For the text-containing cell, return its midpoint in [X, Y] coordinate format. 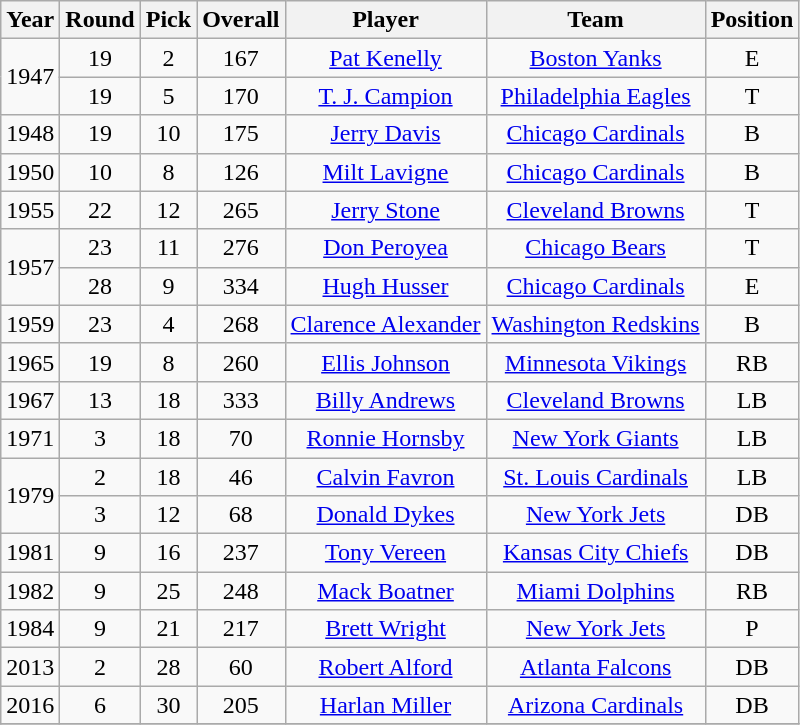
Miami Dolphins [596, 591]
1965 [30, 362]
46 [241, 477]
60 [241, 667]
4 [168, 324]
Arizona Cardinals [596, 705]
1959 [30, 324]
126 [241, 172]
Mack Boatner [386, 591]
Jerry Davis [386, 134]
1967 [30, 400]
175 [241, 134]
Team [596, 20]
Ellis Johnson [386, 362]
Robert Alford [386, 667]
Minnesota Vikings [596, 362]
Don Peroyea [386, 248]
Tony Vereen [386, 553]
21 [168, 629]
25 [168, 591]
265 [241, 210]
Philadelphia Eagles [596, 96]
217 [241, 629]
2016 [30, 705]
205 [241, 705]
Boston Yanks [596, 58]
1979 [30, 496]
1982 [30, 591]
Year [30, 20]
1955 [30, 210]
Milt Lavigne [386, 172]
Pick [168, 20]
1948 [30, 134]
Jerry Stone [386, 210]
1981 [30, 553]
Calvin Favron [386, 477]
11 [168, 248]
22 [100, 210]
1957 [30, 267]
T. J. Campion [386, 96]
68 [241, 515]
276 [241, 248]
2013 [30, 667]
268 [241, 324]
70 [241, 438]
Pat Kenelly [386, 58]
30 [168, 705]
260 [241, 362]
Ronnie Hornsby [386, 438]
Round [100, 20]
Position [752, 20]
Donald Dykes [386, 515]
237 [241, 553]
167 [241, 58]
St. Louis Cardinals [596, 477]
1971 [30, 438]
P [752, 629]
Clarence Alexander [386, 324]
Kansas City Chiefs [596, 553]
1984 [30, 629]
333 [241, 400]
334 [241, 286]
170 [241, 96]
Overall [241, 20]
Brett Wright [386, 629]
16 [168, 553]
Atlanta Falcons [596, 667]
13 [100, 400]
1950 [30, 172]
1947 [30, 77]
Hugh Husser [386, 286]
248 [241, 591]
New York Giants [596, 438]
6 [100, 705]
5 [168, 96]
Harlan Miller [386, 705]
Billy Andrews [386, 400]
Player [386, 20]
Chicago Bears [596, 248]
Washington Redskins [596, 324]
